From the cell containing the given text, extract its center point as (x, y) coordinate. 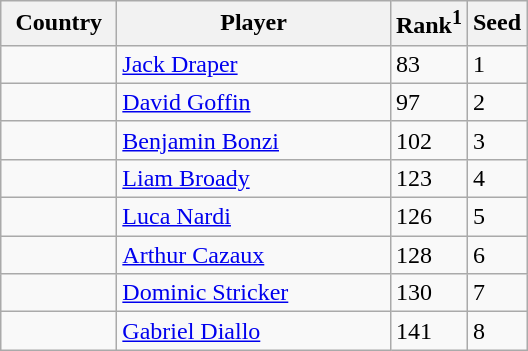
Country (59, 24)
Seed (496, 24)
David Goffin (254, 102)
Player (254, 24)
4 (496, 178)
6 (496, 255)
Jack Draper (254, 64)
8 (496, 331)
Liam Broady (254, 178)
97 (428, 102)
Dominic Stricker (254, 293)
126 (428, 217)
Rank1 (428, 24)
102 (428, 140)
Benjamin Bonzi (254, 140)
141 (428, 331)
5 (496, 217)
130 (428, 293)
1 (496, 64)
2 (496, 102)
3 (496, 140)
7 (496, 293)
83 (428, 64)
123 (428, 178)
Arthur Cazaux (254, 255)
Luca Nardi (254, 217)
Gabriel Diallo (254, 331)
128 (428, 255)
